Detect which cell encompasses the target text, then output its [X, Y] center coordinate. 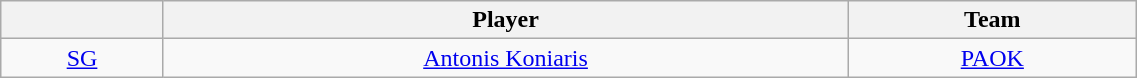
Player [505, 20]
Antonis Koniaris [505, 58]
Team [992, 20]
SG [82, 58]
PAOK [992, 58]
